Scan for the cell matching the given text and deliver its (X, Y) coordinate at center. 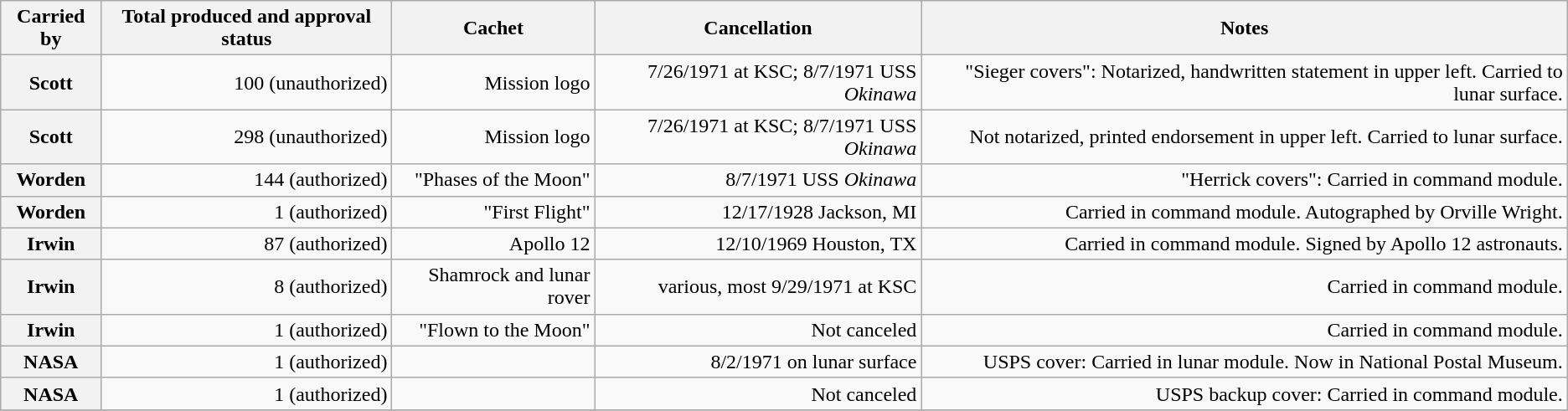
12/10/1969 Houston, TX (758, 244)
Notes (1245, 28)
USPS backup cover: Carried in command module. (1245, 393)
Cachet (493, 28)
Apollo 12 (493, 244)
298 (unauthorized) (246, 137)
"Phases of the Moon" (493, 180)
"Sieger covers": Notarized, handwritten statement in upper left. Carried to lunar surface. (1245, 82)
144 (authorized) (246, 180)
USPS cover: Carried in lunar module. Now in National Postal Museum. (1245, 362)
12/17/1928 Jackson, MI (758, 212)
8 (authorized) (246, 286)
"First Flight" (493, 212)
"Flown to the Moon" (493, 330)
Shamrock and lunar rover (493, 286)
various, most 9/29/1971 at KSC (758, 286)
Total produced and approval status (246, 28)
Carried in command module. Autographed by Orville Wright. (1245, 212)
Cancellation (758, 28)
Carried by (51, 28)
8/7/1971 USS Okinawa (758, 180)
87 (authorized) (246, 244)
"Herrick covers": Carried in command module. (1245, 180)
Not notarized, printed endorsement in upper left. Carried to lunar surface. (1245, 137)
100 (unauthorized) (246, 82)
Carried in command module. Signed by Apollo 12 astronauts. (1245, 244)
8/2/1971 on lunar surface (758, 362)
